Extract the [x, y] coordinate from the center of the cell holding the provided text.  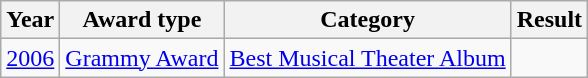
Year [30, 20]
Result [549, 20]
Category [368, 20]
Grammy Award [142, 58]
2006 [30, 58]
Award type [142, 20]
Best Musical Theater Album [368, 58]
